Return [x, y] of the center of cell containing provided text 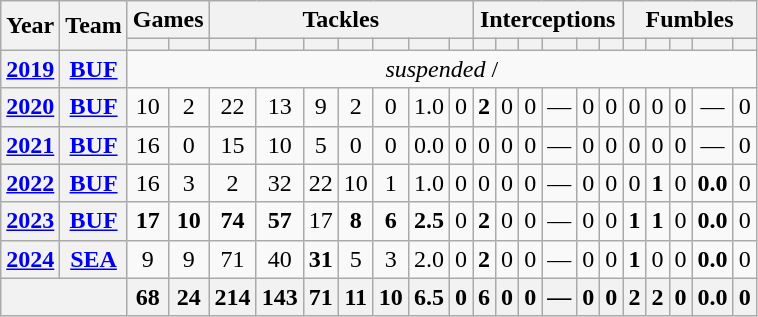
31 [320, 259]
2023 [30, 221]
2.0 [428, 259]
6.5 [428, 297]
68 [148, 297]
32 [280, 183]
2021 [30, 145]
2024 [30, 259]
SEA [94, 259]
2020 [30, 107]
13 [280, 107]
Games [168, 20]
74 [232, 221]
11 [356, 297]
Tackles [340, 20]
2019 [30, 69]
40 [280, 259]
suspended / [442, 69]
Team [94, 26]
15 [232, 145]
8 [356, 221]
Fumbles [690, 20]
Interceptions [547, 20]
24 [188, 297]
2022 [30, 183]
57 [280, 221]
Year [30, 26]
143 [280, 297]
214 [232, 297]
2.5 [428, 221]
